Identify which cell holds the provided text, then report its [x, y] central coordinate. 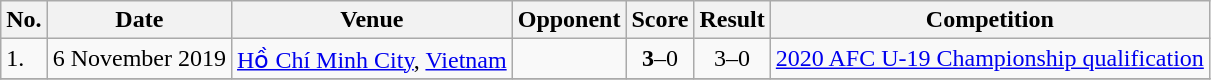
Score [660, 20]
Hồ Chí Minh City, Vietnam [372, 59]
Opponent [569, 20]
No. [24, 20]
2020 AFC U-19 Championship qualification [990, 59]
6 November 2019 [139, 59]
1. [24, 59]
Result [732, 20]
Venue [372, 20]
Date [139, 20]
Competition [990, 20]
